Capture the cell that displays the provided text and extract its [x, y] central coordinate. 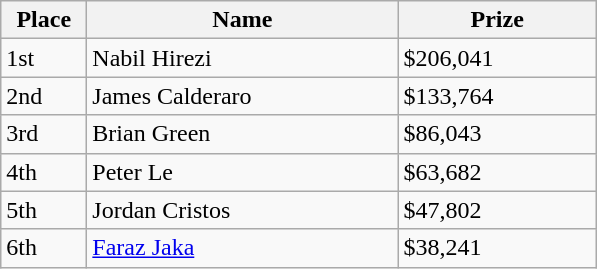
James Calderaro [242, 96]
Peter Le [242, 172]
1st [44, 58]
6th [44, 248]
$86,043 [498, 134]
Faraz Jaka [242, 248]
$133,764 [498, 96]
$47,802 [498, 210]
3rd [44, 134]
$63,682 [498, 172]
$206,041 [498, 58]
Jordan Cristos [242, 210]
Brian Green [242, 134]
4th [44, 172]
2nd [44, 96]
Name [242, 20]
5th [44, 210]
Nabil Hirezi [242, 58]
Place [44, 20]
Prize [498, 20]
$38,241 [498, 248]
